Identify which cell holds the provided text, then report its (X, Y) central coordinate. 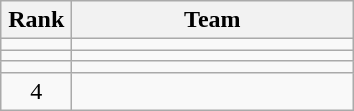
4 (36, 91)
Rank (36, 20)
Team (212, 20)
